Return the [X, Y] coordinate for the center point of the cell that contains the specified text.  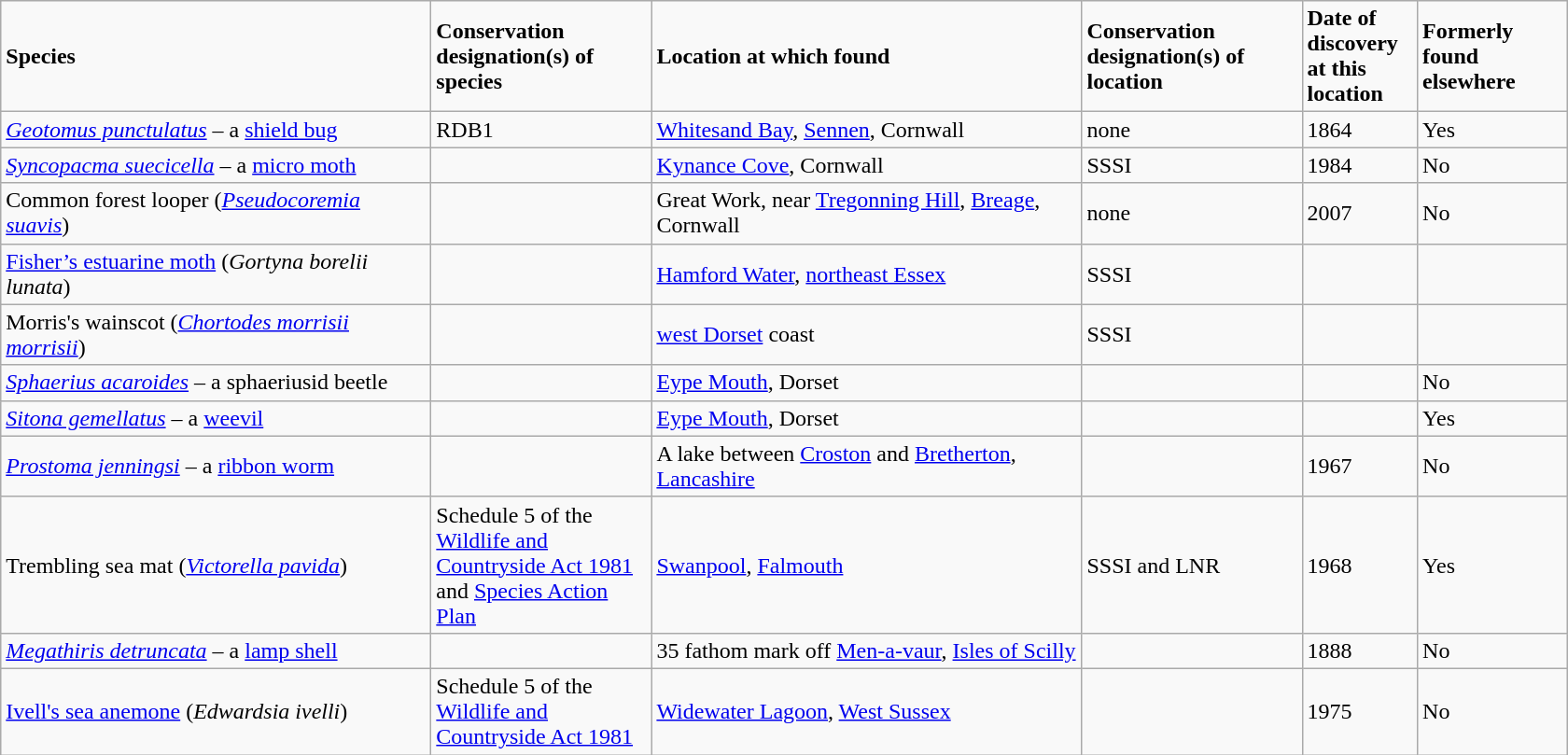
Species [217, 56]
SSSI and LNR [1192, 565]
RDB1 [541, 130]
Conservation designation(s) of location [1192, 56]
Location at which found [866, 56]
Fisher’s estuarine moth (Gortyna borelii lunata) [217, 274]
Swanpool, Falmouth [866, 565]
Schedule 5 of the Wildlife and Countryside Act 1981 and Species Action Plan [541, 565]
Prostoma jenningsi – a ribbon worm [217, 467]
1888 [1360, 650]
Ivell's sea anemone (Edwardsia ivelli) [217, 711]
Conservation designation(s) of species [541, 56]
Widewater Lagoon, West Sussex [866, 711]
1968 [1360, 565]
35 fathom mark off Men-a-vaur, Isles of Scilly [866, 650]
1984 [1360, 165]
Date of discovery at this location [1360, 56]
Sitona gemellatus – a weevil [217, 418]
2007 [1360, 213]
Great Work, near Tregonning Hill, Breage, Cornwall [866, 213]
Megathiris detruncata – a lamp shell [217, 650]
1864 [1360, 130]
1975 [1360, 711]
Schedule 5 of the Wildlife and Countryside Act 1981 [541, 711]
Whitesand Bay, Sennen, Cornwall [866, 130]
A lake between Croston and Bretherton, Lancashire [866, 467]
Common forest looper (Pseudocoremia suavis) [217, 213]
west Dorset coast [866, 334]
Kynance Cove, Cornwall [866, 165]
Geotomus punctulatus – a shield bug [217, 130]
Morris's wainscot (Chortodes morrisii morrisii) [217, 334]
Hamford Water, northeast Essex [866, 274]
Trembling sea mat (Victorella pavida) [217, 565]
1967 [1360, 467]
Sphaerius acaroides – a sphaeriusid beetle [217, 383]
Syncopacma suecicella – a micro moth [217, 165]
Formerly found elsewhere [1493, 56]
